Return the [x, y] coordinate for the center point of the cell that contains the specified text.  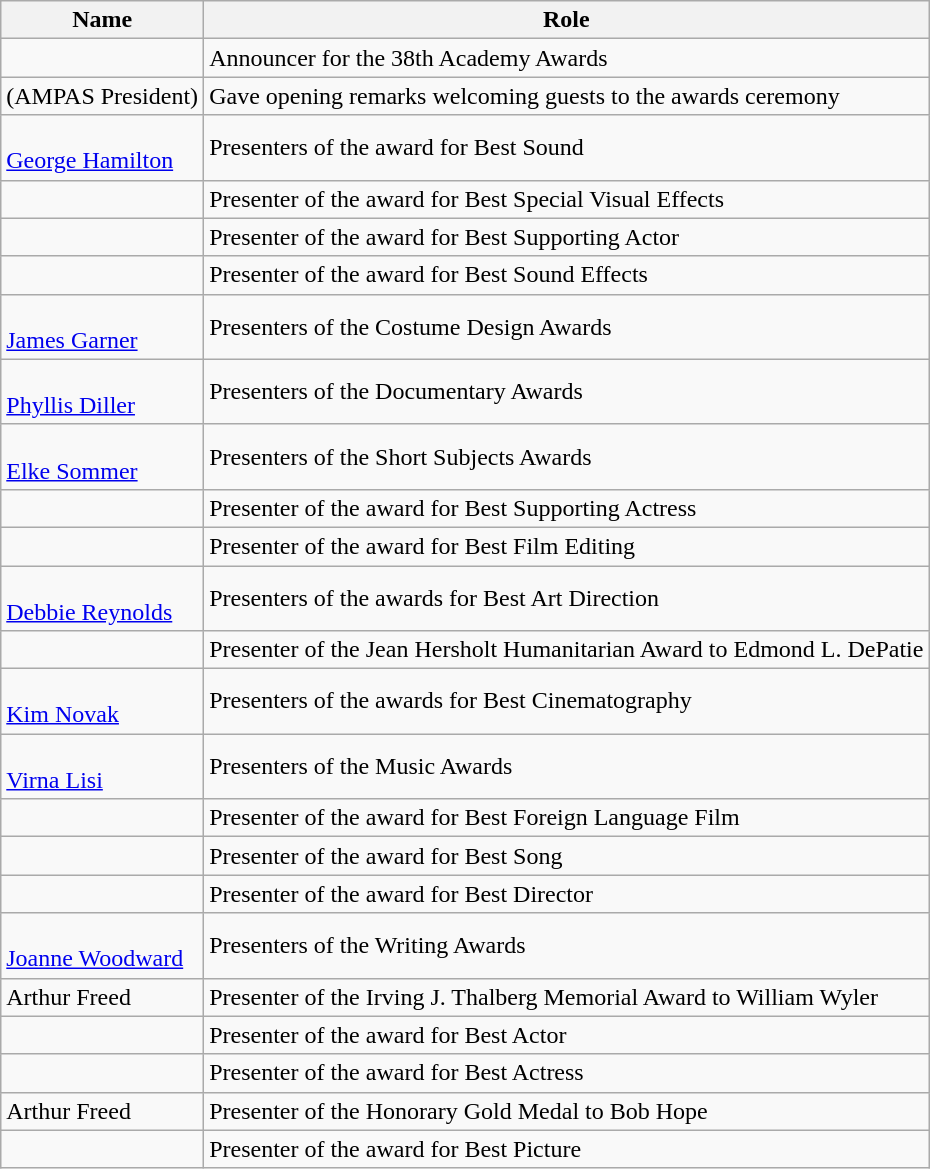
Presenter of the award for Best Sound Effects [566, 275]
George Hamilton [102, 148]
Name [102, 20]
(AMPAS President) [102, 96]
Presenters of the Short Subjects Awards [566, 456]
Presenter of the award for Best Actor [566, 1035]
Presenters of the awards for Best Art Direction [566, 598]
Announcer for the 38th Academy Awards [566, 58]
Presenter of the award for Best Director [566, 894]
Presenter of the award for Best Picture [566, 1149]
Kim Novak [102, 702]
Presenter of the award for Best Foreign Language Film [566, 818]
Presenter of the Jean Hersholt Humanitarian Award to Edmond L. DePatie [566, 650]
Presenters of the Documentary Awards [566, 392]
Presenter of the Irving J. Thalberg Memorial Award to William Wyler [566, 997]
Debbie Reynolds [102, 598]
Presenters of the award for Best Sound [566, 148]
Presenter of the award for Best Supporting Actor [566, 237]
Role [566, 20]
Presenter of the award for Best Supporting Actress [566, 508]
James Garner [102, 326]
Presenter of the award for Best Actress [566, 1073]
Elke Sommer [102, 456]
Presenters of the awards for Best Cinematography [566, 702]
Presenter of the award for Best Film Editing [566, 546]
Gave opening remarks welcoming guests to the awards ceremony [566, 96]
Presenter of the Honorary Gold Medal to Bob Hope [566, 1111]
Presenters of the Costume Design Awards [566, 326]
Phyllis Diller [102, 392]
Virna Lisi [102, 766]
Presenter of the award for Best Song [566, 856]
Joanne Woodward [102, 946]
Presenters of the Writing Awards [566, 946]
Presenters of the Music Awards [566, 766]
Presenter of the award for Best Special Visual Effects [566, 199]
